Find where the given text appears and provide that cell's center as [X, Y] coordinate. 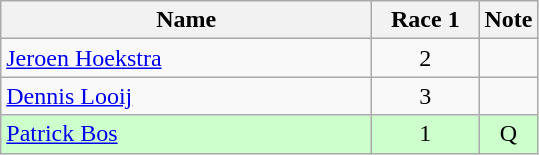
Jeroen Hoekstra [186, 58]
Patrick Bos [186, 134]
Race 1 [426, 20]
Note [508, 20]
Q [508, 134]
Dennis Looij [186, 96]
3 [426, 96]
2 [426, 58]
Name [186, 20]
1 [426, 134]
